Return [x, y] of the center of cell containing provided text 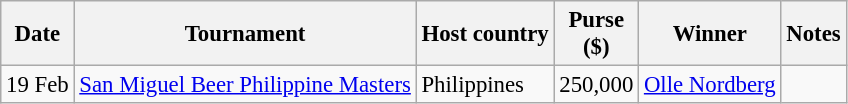
San Miguel Beer Philippine Masters [245, 85]
Notes [814, 34]
Purse($) [596, 34]
250,000 [596, 85]
Olle Nordberg [710, 85]
Host country [485, 34]
Winner [710, 34]
19 Feb [38, 85]
Philippines [485, 85]
Tournament [245, 34]
Date [38, 34]
